For the text-containing cell, return its midpoint in [x, y] coordinate format. 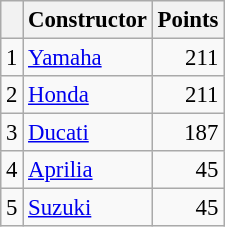
4 [12, 170]
187 [188, 133]
Aprilia [88, 170]
3 [12, 133]
5 [12, 208]
1 [12, 58]
Ducati [88, 133]
Suzuki [88, 208]
Honda [88, 95]
Constructor [88, 20]
Points [188, 20]
Yamaha [88, 58]
2 [12, 95]
